Return [x, y] of the center of cell containing provided text 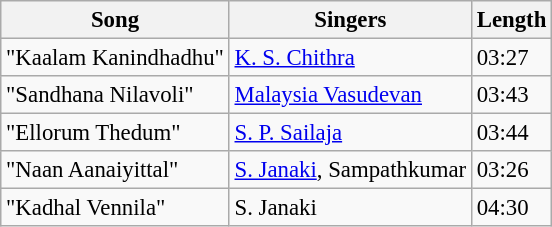
Malaysia Vasudevan [350, 95]
03:43 [511, 95]
04:30 [511, 208]
S. Janaki, Sampathkumar [350, 170]
S. P. Sailaja [350, 133]
"Naan Aanaiyittal" [115, 170]
"Kaalam Kanindhadhu" [115, 58]
03:27 [511, 58]
Length [511, 20]
"Sandhana Nilavoli" [115, 95]
Singers [350, 20]
03:44 [511, 133]
"Kadhal Vennila" [115, 208]
K. S. Chithra [350, 58]
"Ellorum Thedum" [115, 133]
S. Janaki [350, 208]
03:26 [511, 170]
Song [115, 20]
